Return (X, Y) of the center of cell containing provided text 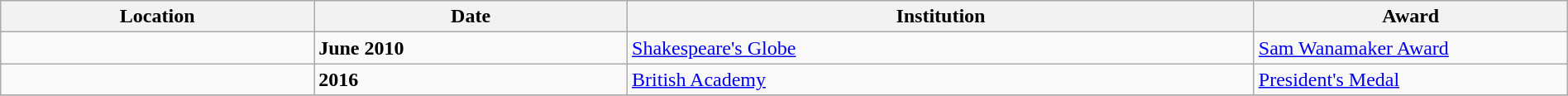
Award (1411, 17)
Institution (941, 17)
Shakespeare's Globe (941, 48)
2016 (471, 79)
Sam Wanamaker Award (1411, 48)
President's Medal (1411, 79)
June 2010 (471, 48)
Date (471, 17)
Location (157, 17)
British Academy (941, 79)
